Output the [x, y] coordinate of the center of the cell containing the given text.  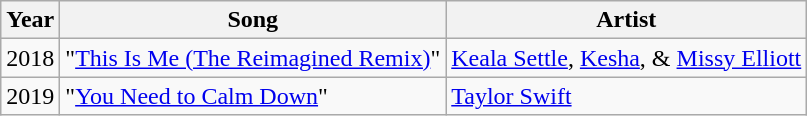
"You Need to Calm Down" [253, 96]
Artist [626, 20]
Keala Settle, Kesha, & Missy Elliott [626, 58]
Song [253, 20]
Year [30, 20]
2019 [30, 96]
Taylor Swift [626, 96]
2018 [30, 58]
"This Is Me (The Reimagined Remix)" [253, 58]
